Identify which cell holds the provided text, then report its [X, Y] central coordinate. 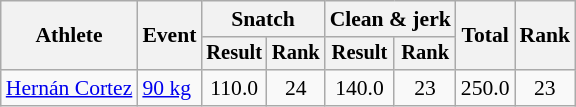
Athlete [70, 36]
Clean & jerk [390, 19]
24 [296, 88]
Total [486, 36]
Hernán Cortez [70, 88]
Event [169, 36]
Snatch [262, 19]
110.0 [234, 88]
90 kg [169, 88]
140.0 [360, 88]
250.0 [486, 88]
